Output the [x, y] coordinate of the center of the cell containing the given text.  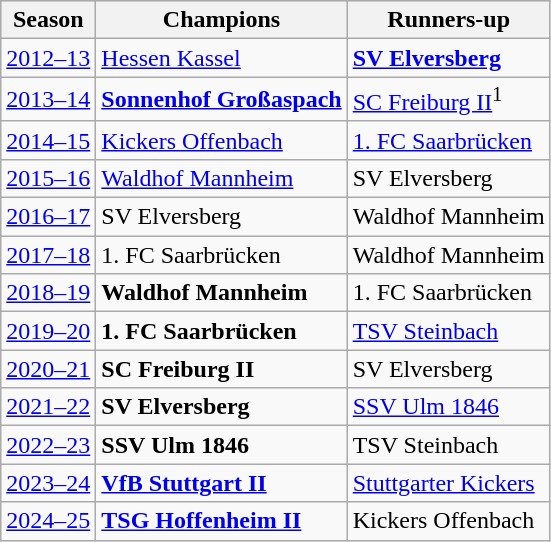
2023–24 [48, 483]
2012–13 [48, 58]
Runners-up [448, 20]
Stuttgarter Kickers [448, 483]
Hessen Kassel [222, 58]
Sonnenhof Großaspach [222, 100]
2015–16 [48, 178]
2021–22 [48, 407]
2022–23 [48, 445]
2013–14 [48, 100]
Champions [222, 20]
Season [48, 20]
2016–17 [48, 217]
SC Freiburg II [222, 369]
2019–20 [48, 331]
2017–18 [48, 255]
VfB Stuttgart II [222, 483]
SC Freiburg II1 [448, 100]
2014–15 [48, 140]
2018–19 [48, 293]
TSG Hoffenheim II [222, 521]
2020–21 [48, 369]
2024–25 [48, 521]
